Find where the given text appears and provide that cell's center as (x, y) coordinate. 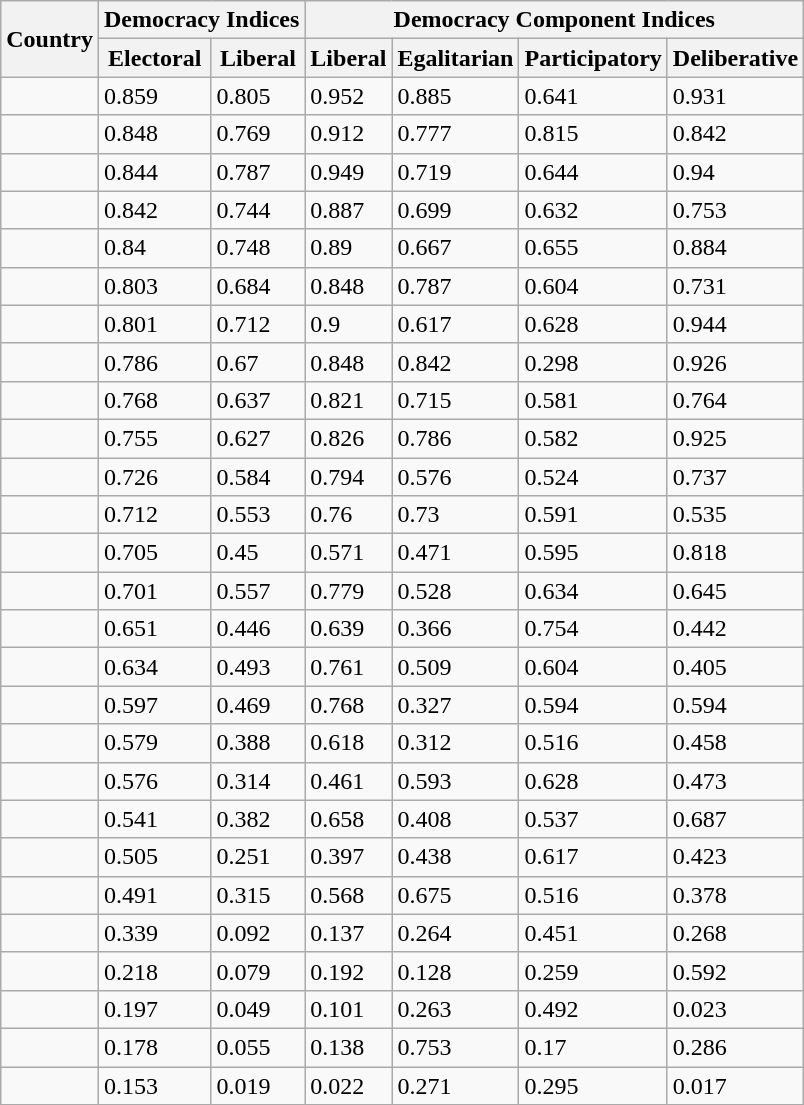
0.777 (456, 134)
0.101 (348, 1009)
0.89 (348, 248)
0.492 (593, 1009)
0.055 (258, 1047)
0.271 (456, 1085)
0.592 (735, 971)
0.715 (456, 400)
0.315 (258, 895)
0.458 (735, 743)
0.651 (154, 629)
0.887 (348, 210)
0.764 (735, 400)
0.618 (348, 743)
0.584 (258, 477)
0.675 (456, 895)
0.535 (735, 515)
Deliberative (735, 58)
0.761 (348, 667)
0.755 (154, 438)
Democracy Component Indices (554, 20)
0.423 (735, 857)
0.339 (154, 933)
0.645 (735, 591)
Participatory (593, 58)
0.295 (593, 1085)
0.446 (258, 629)
0.397 (348, 857)
0.67 (258, 362)
0.705 (154, 553)
0.595 (593, 553)
0.699 (456, 210)
0.667 (456, 248)
0.805 (258, 96)
0.844 (154, 172)
0.779 (348, 591)
0.73 (456, 515)
0.803 (154, 286)
0.023 (735, 1009)
0.192 (348, 971)
0.821 (348, 400)
0.627 (258, 438)
0.45 (258, 553)
0.263 (456, 1009)
0.769 (258, 134)
0.197 (154, 1009)
0.641 (593, 96)
0.019 (258, 1085)
0.815 (593, 134)
0.493 (258, 667)
0.726 (154, 477)
0.884 (735, 248)
0.912 (348, 134)
0.312 (456, 743)
0.438 (456, 857)
0.719 (456, 172)
0.632 (593, 210)
0.571 (348, 553)
0.137 (348, 933)
0.537 (593, 819)
0.541 (154, 819)
Electoral (154, 58)
0.264 (456, 933)
0.366 (456, 629)
0.658 (348, 819)
0.581 (593, 400)
0.079 (258, 971)
0.76 (348, 515)
0.952 (348, 96)
0.259 (593, 971)
0.639 (348, 629)
0.092 (258, 933)
0.737 (735, 477)
0.405 (735, 667)
0.931 (735, 96)
0.794 (348, 477)
0.471 (456, 553)
0.593 (456, 781)
0.17 (593, 1047)
0.94 (735, 172)
0.461 (348, 781)
0.701 (154, 591)
0.524 (593, 477)
0.268 (735, 933)
0.591 (593, 515)
0.491 (154, 895)
0.801 (154, 324)
0.597 (154, 705)
0.469 (258, 705)
0.153 (154, 1085)
0.944 (735, 324)
0.022 (348, 1085)
0.505 (154, 857)
0.442 (735, 629)
Country (50, 39)
0.314 (258, 781)
0.885 (456, 96)
0.687 (735, 819)
Democracy Indices (201, 20)
0.128 (456, 971)
0.382 (258, 819)
0.731 (735, 286)
0.826 (348, 438)
0.509 (456, 667)
0.388 (258, 743)
0.859 (154, 96)
0.528 (456, 591)
0.378 (735, 895)
0.473 (735, 781)
0.017 (735, 1085)
0.744 (258, 210)
0.327 (456, 705)
Egalitarian (456, 58)
0.925 (735, 438)
0.655 (593, 248)
0.218 (154, 971)
0.178 (154, 1047)
0.251 (258, 857)
0.138 (348, 1047)
0.298 (593, 362)
0.286 (735, 1047)
0.926 (735, 362)
0.568 (348, 895)
0.582 (593, 438)
0.949 (348, 172)
0.644 (593, 172)
0.818 (735, 553)
0.049 (258, 1009)
0.748 (258, 248)
0.754 (593, 629)
0.408 (456, 819)
0.9 (348, 324)
0.557 (258, 591)
0.579 (154, 743)
0.553 (258, 515)
0.637 (258, 400)
0.684 (258, 286)
0.451 (593, 933)
0.84 (154, 248)
